Output the [X, Y] coordinate of the center of the cell containing the given text.  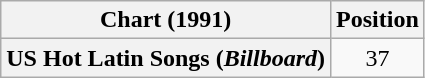
US Hot Latin Songs (Billboard) [166, 58]
37 [378, 58]
Chart (1991) [166, 20]
Position [378, 20]
